From the cell containing the given text, extract its center point as [X, Y] coordinate. 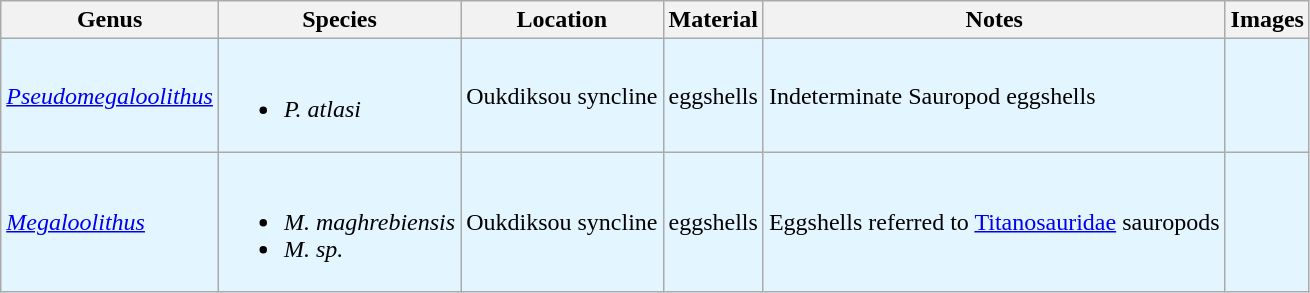
Pseudomegaloolithus [110, 96]
Species [339, 20]
Genus [110, 20]
Megaloolithus [110, 222]
Location [562, 20]
Eggshells referred to Titanosauridae sauropods [994, 222]
M. maghrebiensisM. sp. [339, 222]
Images [1267, 20]
Material [713, 20]
Notes [994, 20]
Indeterminate Sauropod eggshells [994, 96]
P. atlasi [339, 96]
